Detect which cell encompasses the target text, then output its [x, y] center coordinate. 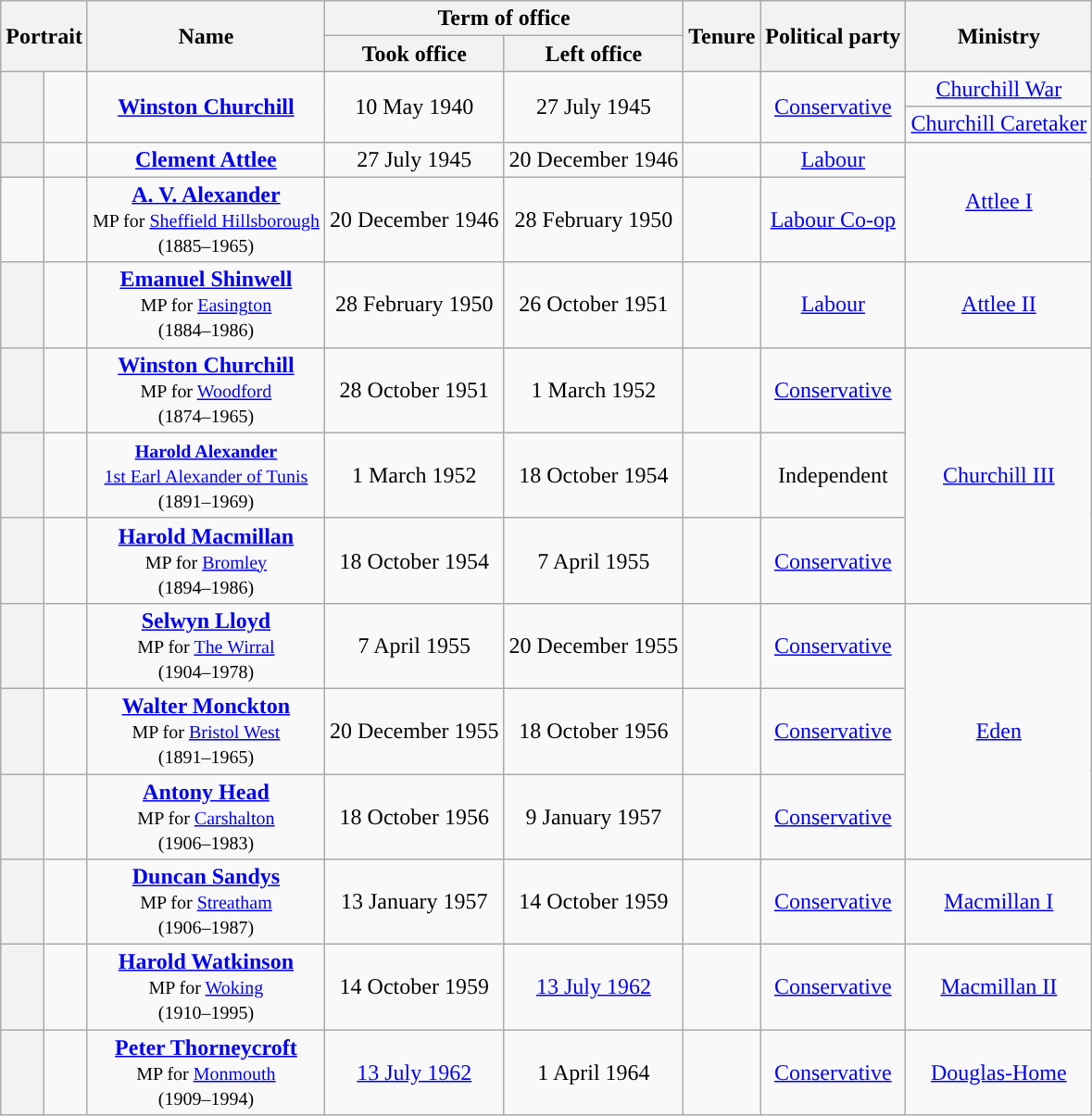
10 May 1940 [414, 107]
Churchill Caretaker [998, 124]
A. V. AlexanderMP for Sheffield Hillsborough(1885–1965) [206, 219]
Took office [414, 54]
Term of office [504, 19]
Peter ThorneycroftMP for Monmouth(1909–1994) [206, 1072]
9 January 1957 [594, 817]
Douglas-Home [998, 1072]
Selwyn LloydMP for The Wirral(1904–1978) [206, 646]
Political party [834, 36]
26 October 1951 [594, 305]
Portrait [44, 36]
Antony HeadMP for Carshalton(1906–1983) [206, 817]
Churchill III [998, 475]
Macmillan II [998, 987]
Duncan SandysMP for Streatham(1906–1987) [206, 902]
1 April 1964 [594, 1072]
Labour Co-op [834, 219]
28 October 1951 [414, 390]
Harold WatkinsonMP for Woking(1910–1995) [206, 987]
Macmillan I [998, 902]
Harold Alexander1st Earl Alexander of Tunis(1891–1969) [206, 475]
Winston ChurchillMP for Woodford(1874–1965) [206, 390]
Name [206, 36]
Attlee I [998, 202]
Winston Churchill [206, 107]
Emanuel ShinwellMP for Easington(1884–1986) [206, 305]
Tenure [722, 36]
Left office [594, 54]
Harold MacmillanMP for Bromley(1894–1986) [206, 560]
Attlee II [998, 305]
Walter MoncktonMP for Bristol West(1891–1965) [206, 731]
Ministry [998, 36]
Churchill War [998, 89]
Independent [834, 475]
Clement Attlee [206, 159]
Eden [998, 731]
13 January 1957 [414, 902]
